Find where the given text appears and provide that cell's center as [X, Y] coordinate. 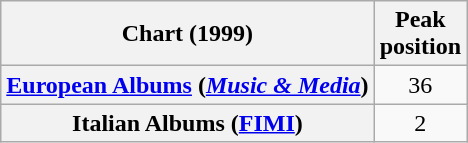
Peakposition [420, 34]
European Albums (Music & Media) [188, 85]
Chart (1999) [188, 34]
36 [420, 85]
2 [420, 123]
Italian Albums (FIMI) [188, 123]
